Determine the [x, y] coordinate at the center of the cell enclosing the given text.  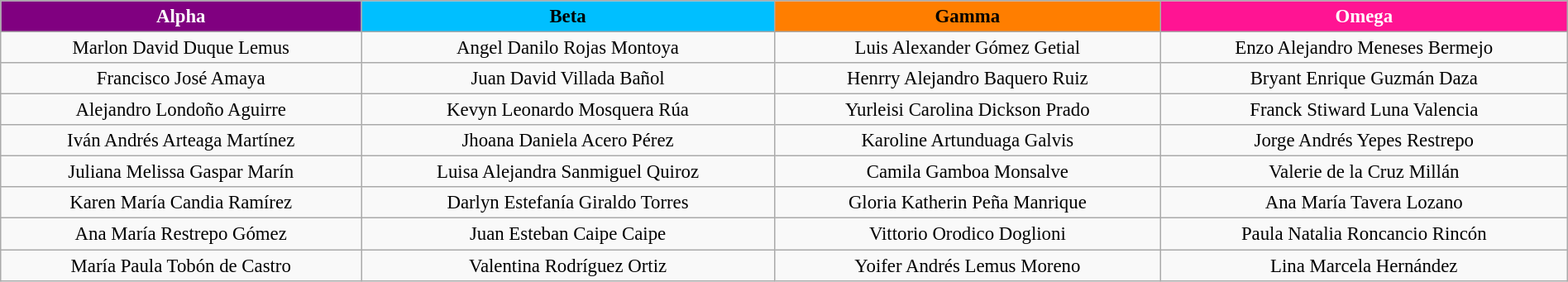
Karoline Artunduaga Galvis [968, 141]
Enzo Alejandro Meneses Bermejo [1364, 48]
Karen María Candia Ramírez [181, 203]
Gloria Katherin Peña Manrique [968, 203]
Kevyn Leonardo Mosquera Rúa [568, 110]
Jhoana Daniela Acero Pérez [568, 141]
Marlon David Duque Lemus [181, 48]
Vittorio Orodico Doglioni [968, 234]
Lina Marcela Hernández [1364, 265]
Angel Danilo Rojas Montoya [568, 48]
Juan David Villada Bañol [568, 79]
Luis Alexander Gómez Getial [968, 48]
Alpha [181, 17]
Francisco José Amaya [181, 79]
Iván Andrés Arteaga Martínez [181, 141]
Alejandro Londoño Aguirre [181, 110]
Gamma [968, 17]
Ana María Restrepo Gómez [181, 234]
María Paula Tobón de Castro [181, 265]
Henrry Alejandro Baquero Ruiz [968, 79]
Valerie de la Cruz Millán [1364, 172]
Franck Stiward Luna Valencia [1364, 110]
Yoifer Andrés Lemus Moreno [968, 265]
Jorge Andrés Yepes Restrepo [1364, 141]
Camila Gamboa Monsalve [968, 172]
Juan Esteban Caipe Caipe [568, 234]
Luisa Alejandra Sanmiguel Quiroz [568, 172]
Yurleisi Carolina Dickson Prado [968, 110]
Valentina Rodríguez Ortiz [568, 265]
Darlyn Estefanía Giraldo Torres [568, 203]
Paula Natalia Roncancio Rincón [1364, 234]
Beta [568, 17]
Bryant Enrique Guzmán Daza [1364, 79]
Juliana Melissa Gaspar Marín [181, 172]
Ana María Tavera Lozano [1364, 203]
Omega [1364, 17]
